Find where the given text appears and provide that cell's center as (x, y) coordinate. 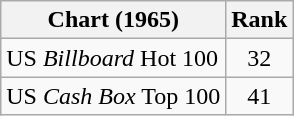
US Cash Box Top 100 (114, 96)
41 (260, 96)
Rank (260, 20)
US Billboard Hot 100 (114, 58)
32 (260, 58)
Chart (1965) (114, 20)
